From the cell containing the given text, extract its center point as [x, y] coordinate. 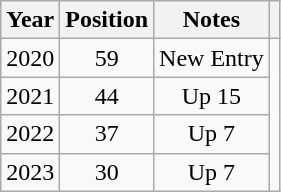
Position [107, 20]
44 [107, 96]
30 [107, 172]
2021 [30, 96]
2022 [30, 134]
2020 [30, 58]
37 [107, 134]
Up 15 [212, 96]
Notes [212, 20]
Year [30, 20]
New Entry [212, 58]
2023 [30, 172]
59 [107, 58]
